Identify which cell holds the provided text, then report its (X, Y) central coordinate. 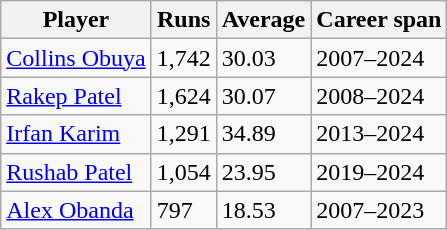
30.07 (264, 96)
Rakep Patel (76, 96)
2013–2024 (379, 134)
23.95 (264, 172)
Career span (379, 20)
Runs (184, 20)
1,624 (184, 96)
1,054 (184, 172)
Average (264, 20)
1,742 (184, 58)
30.03 (264, 58)
2007–2024 (379, 58)
Rushab Patel (76, 172)
1,291 (184, 134)
Alex Obanda (76, 210)
34.89 (264, 134)
797 (184, 210)
Collins Obuya (76, 58)
18.53 (264, 210)
2019–2024 (379, 172)
2007–2023 (379, 210)
Player (76, 20)
2008–2024 (379, 96)
Irfan Karim (76, 134)
